Output the (X, Y) coordinate of the center of the cell containing the given text.  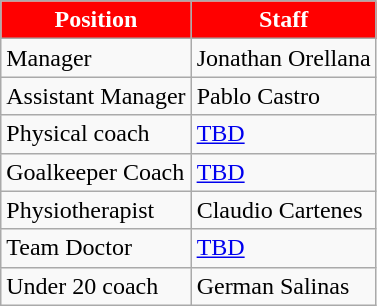
Assistant Manager (96, 96)
Goalkeeper Coach (96, 172)
German Salinas (284, 286)
Pablo Castro (284, 96)
Position (96, 20)
Staff (284, 20)
Physical coach (96, 134)
Team Doctor (96, 248)
Jonathan Orellana (284, 58)
Physiotherapist (96, 210)
Under 20 coach (96, 286)
Manager (96, 58)
Claudio Cartenes (284, 210)
